Locate the cell with the specified text and output its (x, y) center coordinate. 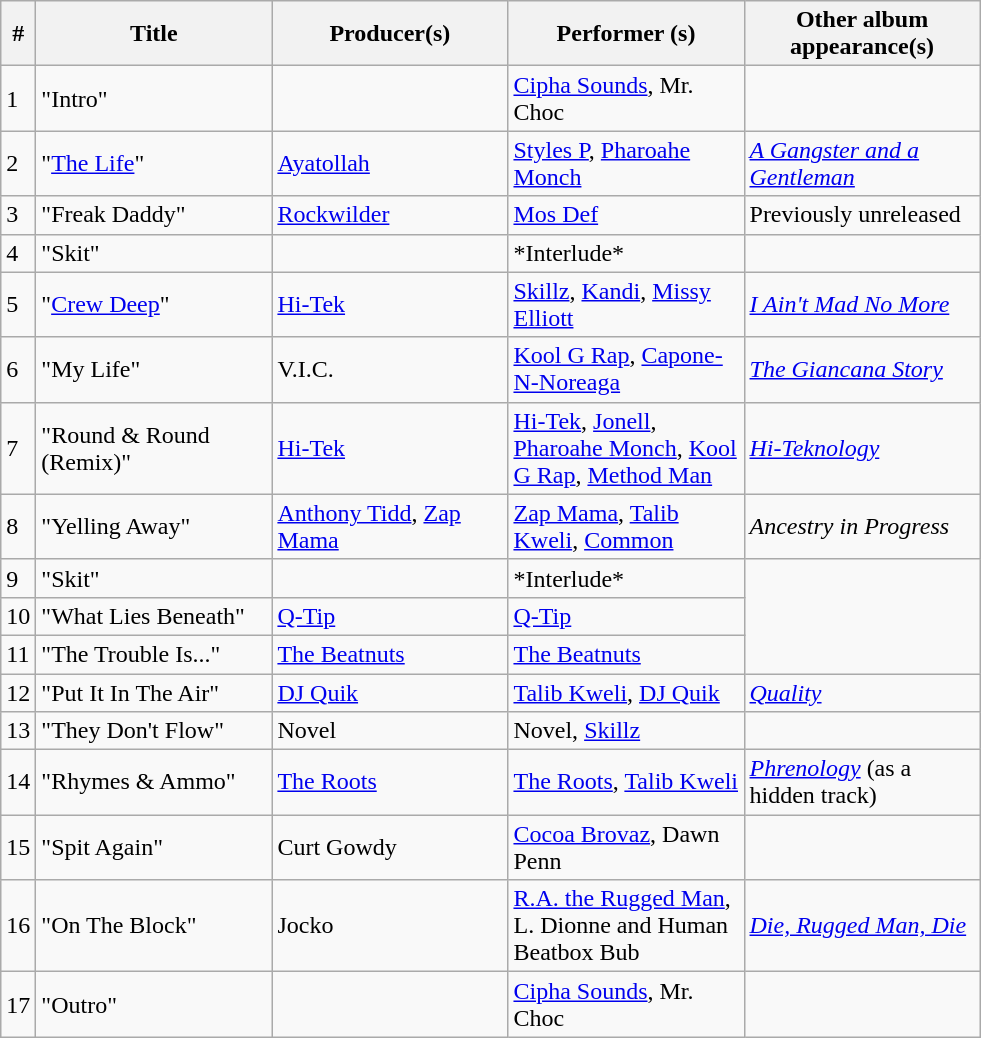
4 (18, 253)
Hi-Teknology (862, 448)
Kool G Rap, Capone-N-Noreaga (626, 370)
5 (18, 304)
"The Life" (154, 164)
R.A. the Rugged Man, L. Dionne and Human Beatbox Bub (626, 926)
13 (18, 731)
Skillz, Kandi, Missy Elliott (626, 304)
"The Trouble Is..." (154, 654)
Other album appearance(s) (862, 34)
10 (18, 616)
"Outro" (154, 1004)
"Freak Daddy" (154, 215)
15 (18, 848)
"Spit Again" (154, 848)
7 (18, 448)
V.I.C. (390, 370)
"Yelling Away" (154, 526)
Producer(s) (390, 34)
"Put It In The Air" (154, 693)
The Roots (390, 782)
Styles P, Pharoahe Monch (626, 164)
17 (18, 1004)
14 (18, 782)
Novel, Skillz (626, 731)
Jocko (390, 926)
Cocoa Brovaz, Dawn Penn (626, 848)
# (18, 34)
Anthony Tidd, Zap Mama (390, 526)
"Round & Round (Remix)" (154, 448)
9 (18, 578)
"My Life" (154, 370)
Novel (390, 731)
Zap Mama, Talib Kweli, Common (626, 526)
"Crew Deep" (154, 304)
11 (18, 654)
Ancestry in Progress (862, 526)
Mos Def (626, 215)
Ayatollah (390, 164)
DJ Quik (390, 693)
"Intro" (154, 98)
"What Lies Beneath" (154, 616)
A Gangster and a Gentleman (862, 164)
1 (18, 98)
"On The Block" (154, 926)
"Rhymes & Ammo" (154, 782)
Performer (s) (626, 34)
12 (18, 693)
Die, Rugged Man, Die (862, 926)
16 (18, 926)
Phrenology (as a hidden track) (862, 782)
Talib Kweli, DJ Quik (626, 693)
Rockwilder (390, 215)
6 (18, 370)
I Ain't Mad No More (862, 304)
"They Don't Flow" (154, 731)
Previously unreleased (862, 215)
The Giancana Story (862, 370)
Hi-Tek, Jonell, Pharoahe Monch, Kool G Rap, Method Man (626, 448)
3 (18, 215)
Curt Gowdy (390, 848)
The Roots, Talib Kweli (626, 782)
2 (18, 164)
Title (154, 34)
8 (18, 526)
Quality (862, 693)
